Capture the cell that displays the provided text and extract its (x, y) central coordinate. 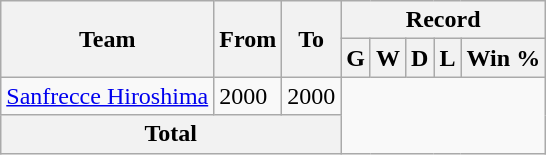
To (312, 39)
D (420, 58)
Record (444, 20)
G (356, 58)
Sanfrecce Hiroshima (108, 96)
Total (171, 134)
W (388, 58)
From (248, 39)
Team (108, 39)
Win % (504, 58)
L (448, 58)
